Extract the (X, Y) coordinate from the center of the cell holding the provided text.  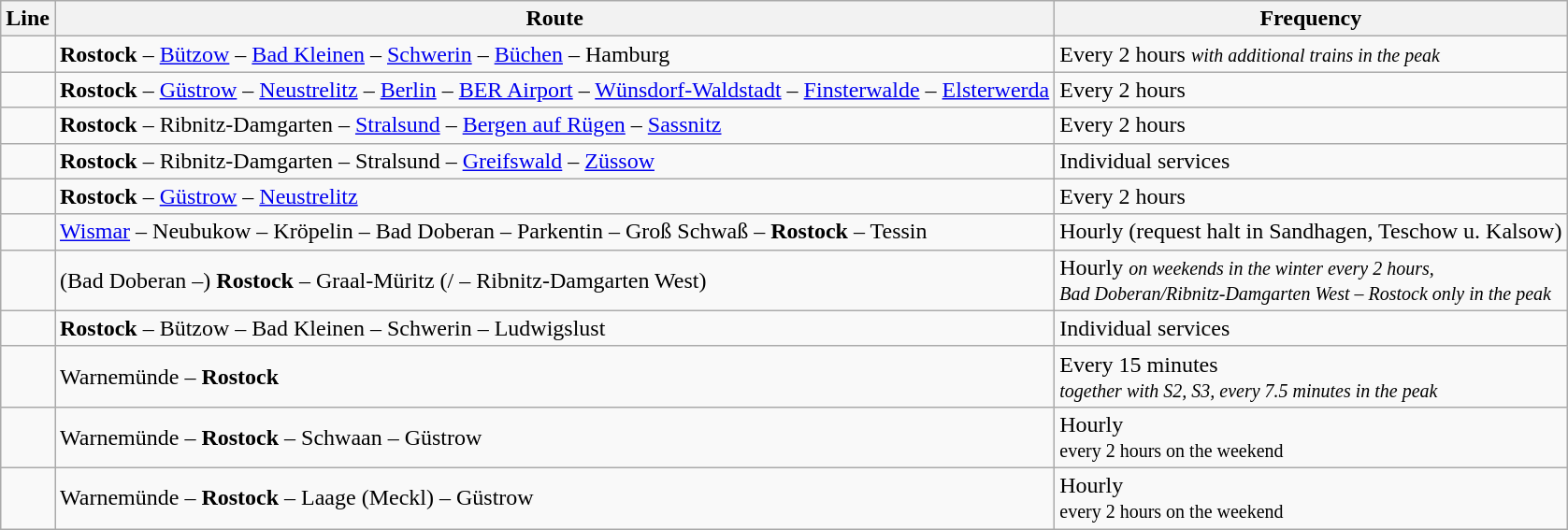
Rostock – Güstrow – Neustrelitz – Berlin – BER Airport – Wünsdorf-Waldstadt – Finsterwalde – Elsterwerda (554, 90)
Rostock – Güstrow – Neustrelitz (554, 196)
Wismar – Neubukow – Kröpelin – Bad Doberan – Parkentin – Groß Schwaß – Rostock – Tessin (554, 232)
Warnemünde – Rostock (554, 376)
Warnemünde – Rostock – Schwaan – Güstrow (554, 437)
Rostock – Ribnitz-Damgarten – Stralsund – Bergen auf Rügen – Sassnitz (554, 125)
Line (28, 19)
Hourly on weekends in the winter every 2 hours,Bad Doberan/Ribnitz-Damgarten West – Rostock only in the peak (1311, 280)
Every 15 minutestogether with S2, S3, every 7.5 minutes in the peak (1311, 376)
Warnemünde – Rostock – Laage (Meckl) – Güstrow (554, 497)
Rostock – Ribnitz-Damgarten – Stralsund – Greifswald – Züssow (554, 161)
Rostock – Bützow – Bad Kleinen – Schwerin – Ludwigslust (554, 328)
Frequency (1311, 19)
Rostock – Bützow – Bad Kleinen – Schwerin – Büchen – Hamburg (554, 54)
Route (554, 19)
Hourly (request halt in Sandhagen, Teschow u. Kalsow) (1311, 232)
Every 2 hours with additional trains in the peak (1311, 54)
(Bad Doberan –) Rostock – Graal-Müritz (/ – Ribnitz-Damgarten West) (554, 280)
